Search for the cell housing the specified text and yield its [x, y] center coordinate. 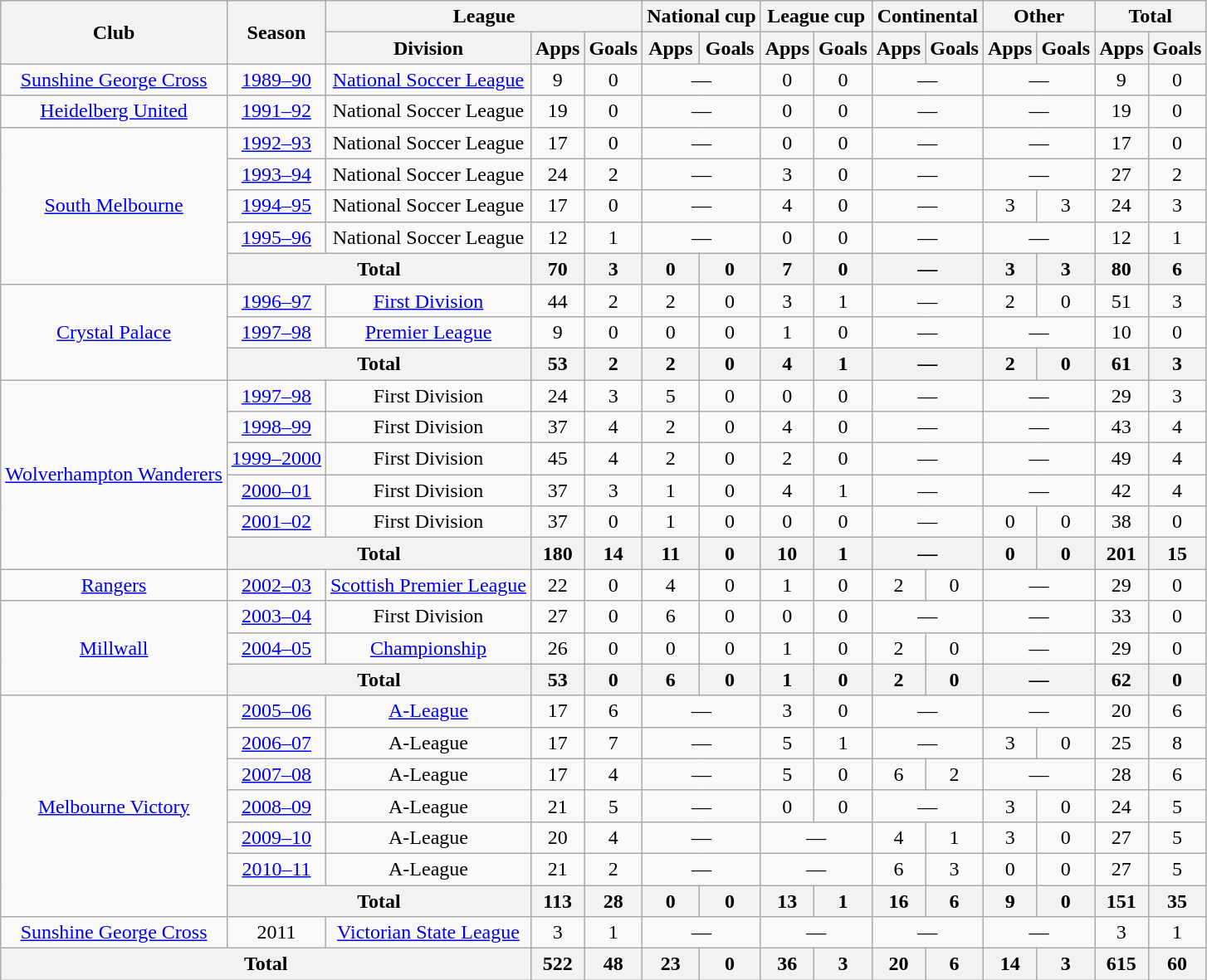
1991–92 [276, 111]
8 [1177, 743]
1999–2000 [276, 459]
Championship [428, 648]
49 [1121, 459]
2006–07 [276, 743]
48 [613, 964]
2009–10 [276, 837]
League cup [816, 17]
36 [787, 964]
61 [1121, 363]
Scottish Premier League [428, 585]
35 [1177, 900]
113 [557, 900]
522 [557, 964]
2008–09 [276, 806]
43 [1121, 427]
Other [1038, 17]
1993–94 [276, 174]
22 [557, 585]
2002–03 [276, 585]
Rangers [115, 585]
13 [787, 900]
2001–02 [276, 522]
2010–11 [276, 869]
Continental [927, 17]
South Melbourne [115, 206]
Season [276, 32]
44 [557, 300]
Division [428, 48]
151 [1121, 900]
Melbourne Victory [115, 806]
70 [557, 269]
60 [1177, 964]
51 [1121, 300]
11 [671, 553]
Millwall [115, 648]
1994–95 [276, 206]
1992–93 [276, 143]
62 [1121, 680]
25 [1121, 743]
26 [557, 648]
Premier League [428, 332]
201 [1121, 553]
2007–08 [276, 774]
33 [1121, 617]
2004–05 [276, 648]
2005–06 [276, 711]
1989–90 [276, 80]
2011 [276, 933]
Wolverhampton Wanderers [115, 475]
16 [898, 900]
80 [1121, 269]
Crystal Palace [115, 332]
15 [1177, 553]
1998–99 [276, 427]
23 [671, 964]
2000–01 [276, 490]
615 [1121, 964]
42 [1121, 490]
Heidelberg United [115, 111]
2003–04 [276, 617]
45 [557, 459]
Victorian State League [428, 933]
League [483, 17]
1995–96 [276, 237]
38 [1121, 522]
1996–97 [276, 300]
180 [557, 553]
National cup [701, 17]
Club [115, 32]
